Return [x, y] of the center of cell containing provided text 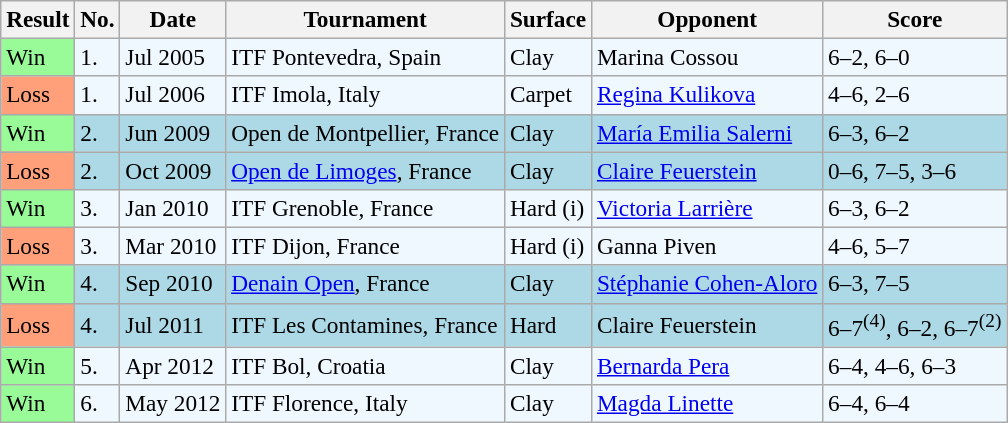
No. [98, 19]
Marina Cossou [708, 57]
6–3, 7–5 [915, 284]
May 2012 [173, 403]
María Emilia Salerni [708, 133]
Open de Limoges, France [366, 170]
4–6, 2–6 [915, 95]
Date [173, 19]
6. [98, 403]
Hard [548, 325]
ITF Florence, Italy [366, 403]
Score [915, 19]
Bernarda Pera [708, 366]
ITF Bol, Croatia [366, 366]
ITF Grenoble, France [366, 208]
Denain Open, France [366, 284]
Sep 2010 [173, 284]
ITF Imola, Italy [366, 95]
Jun 2009 [173, 133]
Ganna Piven [708, 246]
6–7(4), 6–2, 6–7(2) [915, 325]
Result [38, 19]
4–6, 5–7 [915, 246]
Jan 2010 [173, 208]
ITF Les Contamines, France [366, 325]
Tournament [366, 19]
Stéphanie Cohen-Aloro [708, 284]
Surface [548, 19]
5. [98, 366]
Open de Montpellier, France [366, 133]
Jul 2011 [173, 325]
Magda Linette [708, 403]
ITF Dijon, France [366, 246]
Jul 2006 [173, 95]
6–2, 6–0 [915, 57]
6–4, 4–6, 6–3 [915, 366]
6–4, 6–4 [915, 403]
Apr 2012 [173, 366]
Mar 2010 [173, 246]
Oct 2009 [173, 170]
Opponent [708, 19]
ITF Pontevedra, Spain [366, 57]
Jul 2005 [173, 57]
Victoria Larrière [708, 208]
0–6, 7–5, 3–6 [915, 170]
Carpet [548, 95]
Regina Kulikova [708, 95]
